Capture the cell that displays the provided text and extract its [x, y] central coordinate. 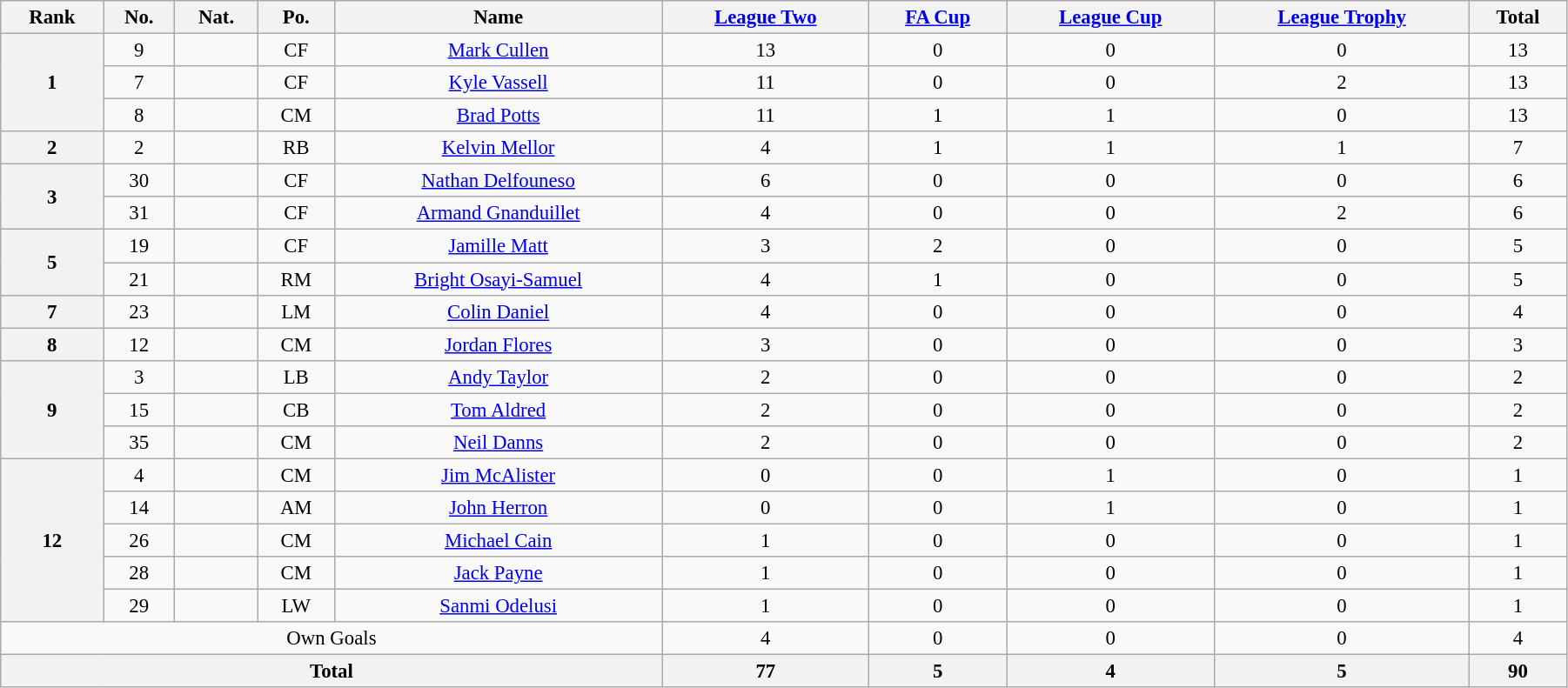
AM [296, 508]
RM [296, 279]
LB [296, 377]
Colin Daniel [498, 311]
FA Cup [937, 17]
Brad Potts [498, 116]
Rank [52, 17]
Mark Cullen [498, 50]
League Cup [1110, 17]
Neil Danns [498, 443]
77 [766, 671]
Kyle Vassell [498, 83]
League Two [766, 17]
31 [139, 213]
28 [139, 573]
Jim McAlister [498, 475]
Kelvin Mellor [498, 148]
15 [139, 410]
LM [296, 311]
19 [139, 246]
LW [296, 606]
CB [296, 410]
26 [139, 540]
35 [139, 443]
Nat. [217, 17]
Tom Aldred [498, 410]
Armand Gnanduillet [498, 213]
RB [296, 148]
Michael Cain [498, 540]
League Trophy [1342, 17]
Jordan Flores [498, 344]
30 [139, 181]
23 [139, 311]
Sanmi Odelusi [498, 606]
Name [498, 17]
John Herron [498, 508]
Po. [296, 17]
Jamille Matt [498, 246]
No. [139, 17]
14 [139, 508]
Bright Osayi-Samuel [498, 279]
21 [139, 279]
Own Goals [332, 638]
29 [139, 606]
90 [1518, 671]
Andy Taylor [498, 377]
Nathan Delfouneso [498, 181]
Jack Payne [498, 573]
